Detect which cell encompasses the target text, then output its (x, y) center coordinate. 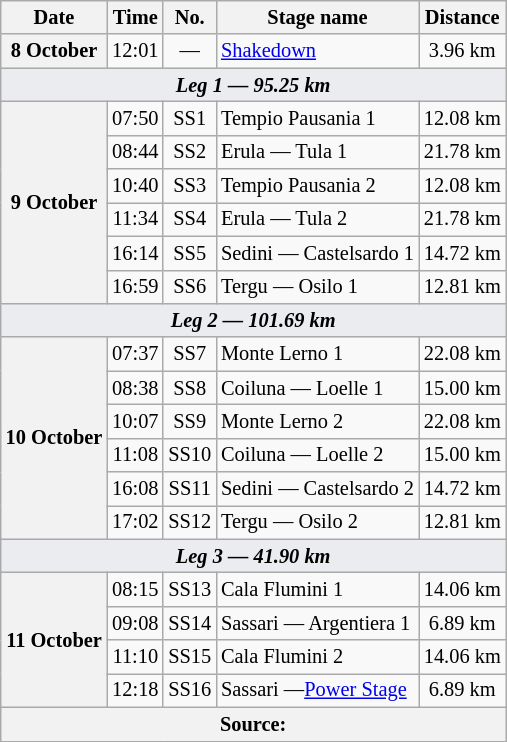
08:15 (135, 589)
16:59 (135, 287)
10 October (54, 438)
17:02 (135, 522)
Source: (254, 724)
SS7 (190, 354)
SS4 (190, 219)
SS3 (190, 186)
SS12 (190, 522)
Monte Lerno 2 (318, 421)
Date (54, 17)
11:34 (135, 219)
08:38 (135, 388)
11 October (54, 640)
11:10 (135, 657)
Tergu — Osilo 1 (318, 287)
SS5 (190, 253)
9 October (54, 202)
Tergu — Osilo 2 (318, 522)
SS2 (190, 152)
Distance (462, 17)
Tempio Pausania 2 (318, 186)
10:07 (135, 421)
Cala Flumini 2 (318, 657)
Shakedown (318, 51)
No. (190, 17)
SS13 (190, 589)
— (190, 51)
SS14 (190, 623)
SS10 (190, 455)
SS8 (190, 388)
Cala Flumini 1 (318, 589)
Leg 3 — 41.90 km (254, 556)
8 October (54, 51)
11:08 (135, 455)
SS9 (190, 421)
Erula — Tula 2 (318, 219)
Coiluna — Loelle 1 (318, 388)
08:44 (135, 152)
Sassari —Power Stage (318, 690)
SS15 (190, 657)
12:01 (135, 51)
Leg 2 — 101.69 km (254, 320)
10:40 (135, 186)
Leg 1 — 95.25 km (254, 85)
Time (135, 17)
Sedini — Castelsardo 2 (318, 489)
Erula — Tula 1 (318, 152)
Tempio Pausania 1 (318, 118)
12:18 (135, 690)
3.96 km (462, 51)
16:14 (135, 253)
Monte Lerno 1 (318, 354)
07:37 (135, 354)
Sassari — Argentiera 1 (318, 623)
SS1 (190, 118)
SS16 (190, 690)
16:08 (135, 489)
SS11 (190, 489)
Coiluna — Loelle 2 (318, 455)
07:50 (135, 118)
Sedini — Castelsardo 1 (318, 253)
09:08 (135, 623)
Stage name (318, 17)
SS6 (190, 287)
